Return (x, y) of the center of cell containing provided text 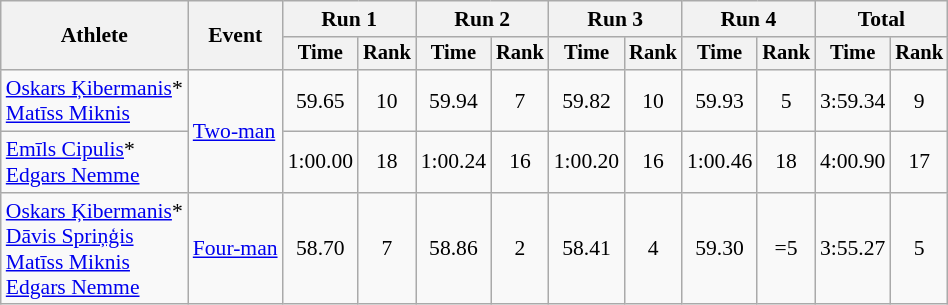
9 (919, 100)
=5 (786, 249)
Run 4 (748, 19)
Emīls Cipulis*Edgars Nemme (94, 162)
17 (919, 162)
Athlete (94, 36)
4 (653, 249)
Two-man (236, 131)
1:00.24 (454, 162)
Four-man (236, 249)
3:59.34 (852, 100)
Event (236, 36)
1:00.20 (586, 162)
Run 2 (482, 19)
59.93 (720, 100)
59.65 (320, 100)
58.70 (320, 249)
1:00.00 (320, 162)
Run 3 (616, 19)
59.82 (586, 100)
59.30 (720, 249)
58.86 (454, 249)
59.94 (454, 100)
2 (520, 249)
Total (882, 19)
Oskars Ķibermanis*Matīss Miknis (94, 100)
4:00.90 (852, 162)
Oskars Ķibermanis*Dāvis SpriņģisMatīss MiknisEdgars Nemme (94, 249)
Run 1 (350, 19)
58.41 (586, 249)
1:00.46 (720, 162)
3:55.27 (852, 249)
